Identify which cell holds the provided text, then report its (x, y) central coordinate. 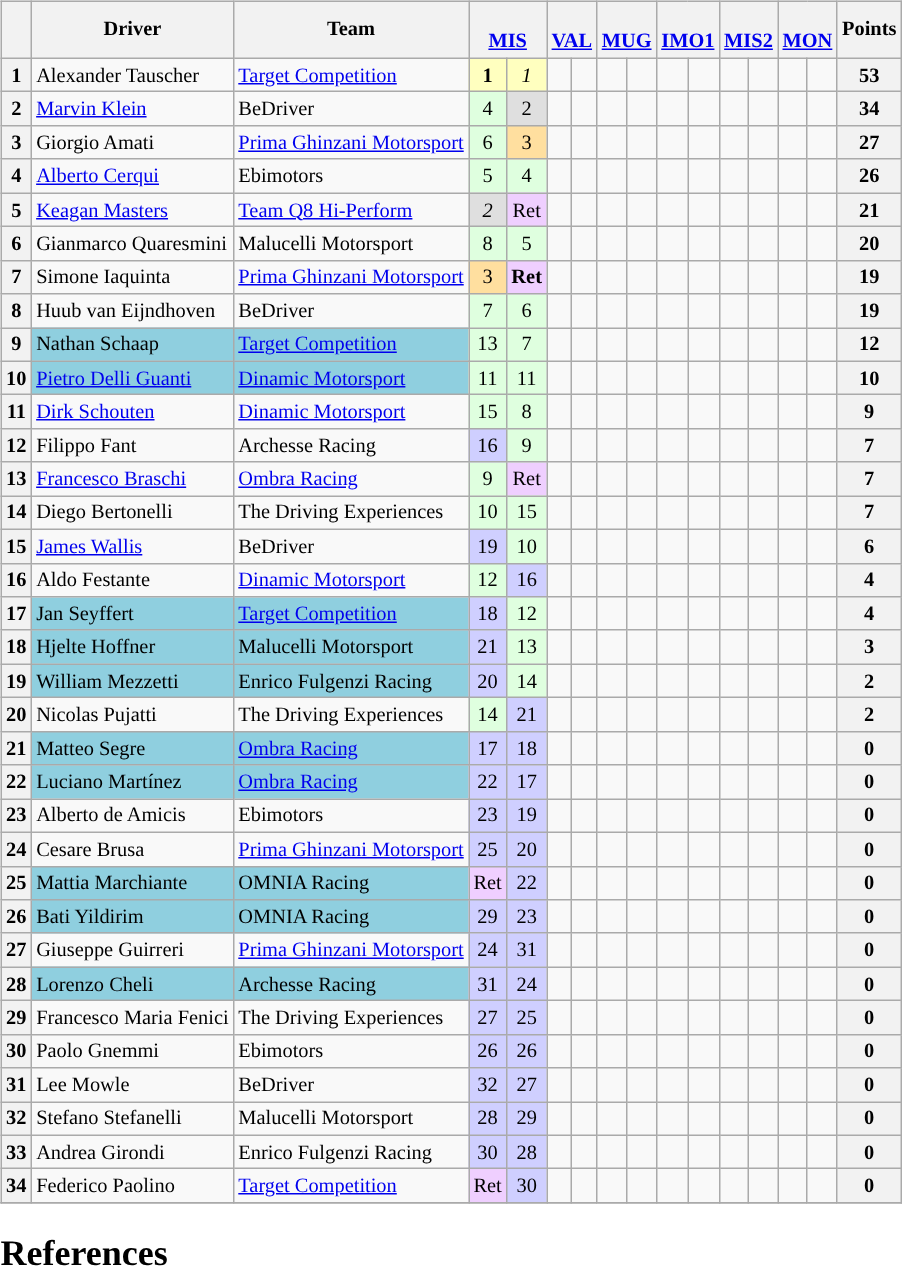
Huub van Eijndhoven (132, 311)
Aldo Festante (132, 580)
Paolo Gnemmi (132, 1051)
Hjelte Hoffner (132, 647)
Nicolas Pujatti (132, 715)
Dirk Schouten (132, 412)
Francesco Braschi (132, 479)
Driver (132, 30)
Lorenzo Cheli (132, 984)
MON (808, 30)
Nathan Schaap (132, 345)
Mattia Marchiante (132, 883)
James Wallis (132, 546)
Luciano Martínez (132, 782)
Marvin Klein (132, 109)
Team (350, 30)
Points (869, 30)
Keagan Masters (132, 210)
Matteo Segre (132, 748)
VAL (572, 30)
Cesare Brusa (132, 849)
Simone Iaquinta (132, 277)
Pietro Delli Guanti (132, 378)
Stefano Stefanelli (132, 1119)
Federico Paolino (132, 1186)
William Mezzetti (132, 681)
Team Q8 Hi-Perform (350, 210)
33 (16, 1152)
Giorgio Amati (132, 143)
Giuseppe Guirreri (132, 950)
MIS2 (748, 30)
Alberto Cerqui (132, 176)
Filippo Fant (132, 446)
MIS (508, 30)
53 (869, 75)
Lee Mowle (132, 1085)
MUG (627, 30)
Gianmarco Quaresmini (132, 244)
Bati Yildirim (132, 917)
Jan Seyffert (132, 614)
Diego Bertonelli (132, 513)
Andrea Girondi (132, 1152)
IMO1 (688, 30)
Francesco Maria Fenici (132, 1018)
Alexander Tauscher (132, 75)
Alberto de Amicis (132, 816)
